Pinpoint the cell where the given text exists, returning its (X, Y) midpoint coordinate. 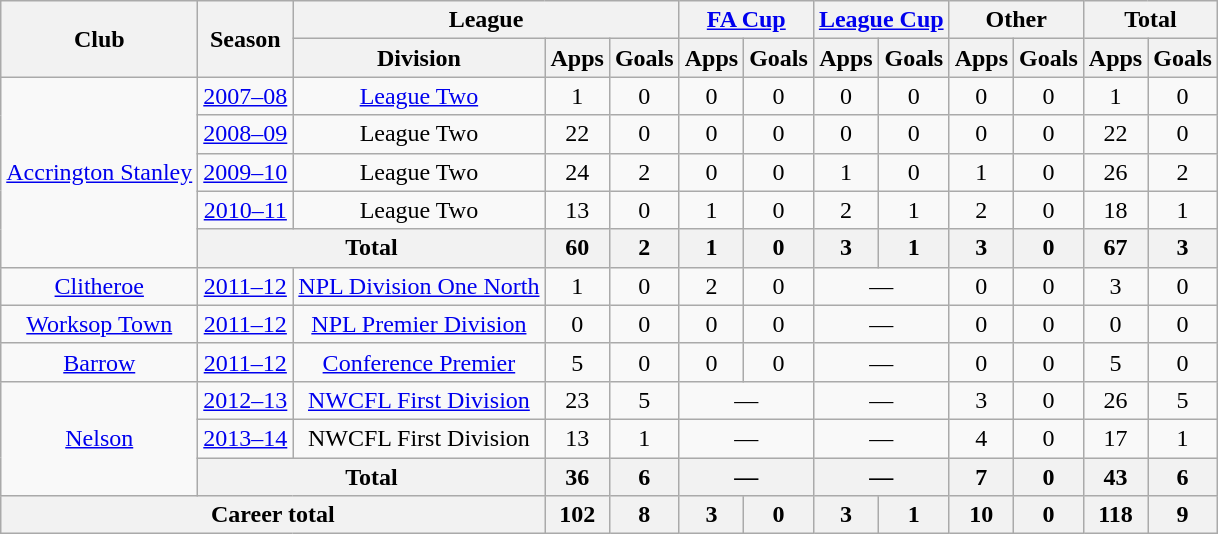
43 (1115, 477)
36 (577, 477)
2009–10 (246, 172)
67 (1115, 248)
League (486, 20)
Barrow (100, 362)
2012–13 (246, 400)
24 (577, 172)
Accrington Stanley (100, 172)
118 (1115, 515)
2007–08 (246, 96)
FA Cup (746, 20)
2008–09 (246, 134)
23 (577, 400)
Division (419, 58)
Conference Premier (419, 362)
League Cup (881, 20)
4 (981, 438)
Career total (273, 515)
102 (577, 515)
18 (1115, 210)
2010–11 (246, 210)
17 (1115, 438)
NPL Premier Division (419, 324)
2013–14 (246, 438)
Season (246, 39)
10 (981, 515)
7 (981, 477)
Worksop Town (100, 324)
Clitheroe (100, 286)
8 (644, 515)
Nelson (100, 438)
Other (1016, 20)
9 (1183, 515)
Club (100, 39)
NPL Division One North (419, 286)
60 (577, 248)
